From the cell containing the given text, extract its center point as [x, y] coordinate. 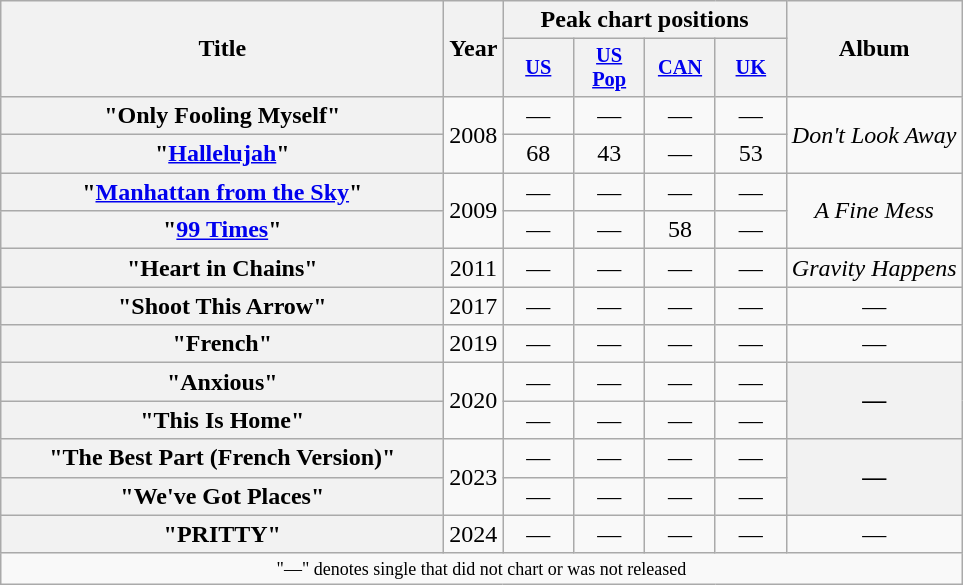
UK [750, 68]
A Fine Mess [874, 211]
"The Best Part (French Version)" [222, 458]
"Only Fooling Myself" [222, 115]
USPop [610, 68]
"99 Times" [222, 230]
2008 [474, 134]
"Anxious" [222, 382]
"Heart in Chains" [222, 268]
Album [874, 49]
"Hallelujah" [222, 154]
2019 [474, 344]
Peak chart positions [644, 20]
2024 [474, 534]
2017 [474, 306]
Don't Look Away [874, 134]
58 [680, 230]
2020 [474, 401]
2009 [474, 211]
"Shoot This Arrow" [222, 306]
"This Is Home" [222, 420]
"Manhattan from the Sky" [222, 192]
US [538, 68]
68 [538, 154]
2011 [474, 268]
43 [610, 154]
"French" [222, 344]
"—" denotes single that did not chart or was not released [482, 568]
Year [474, 49]
Gravity Happens [874, 268]
2023 [474, 477]
"PRITTY" [222, 534]
53 [750, 154]
CAN [680, 68]
Title [222, 49]
"We've Got Places" [222, 496]
